Determine the (x, y) coordinate at the center of the cell enclosing the given text.  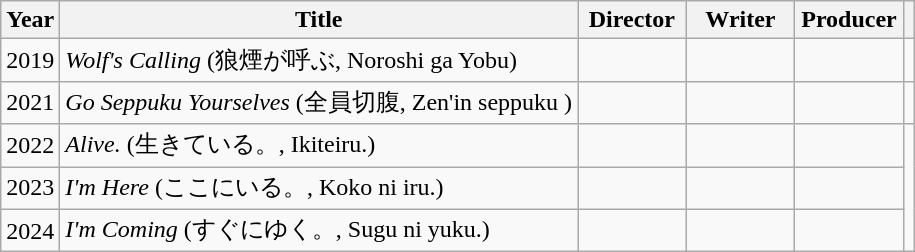
2023 (30, 188)
Alive. (生きている。, Ikiteiru.) (319, 146)
Wolf's Calling (狼煙が呼ぶ, Noroshi ga Yobu) (319, 60)
Director (632, 20)
2024 (30, 230)
I'm Coming (すぐにゆく。, Sugu ni yuku.) (319, 230)
Producer (850, 20)
Title (319, 20)
2022 (30, 146)
Year (30, 20)
Go Seppuku Yourselves (全員切腹, Zen'in seppuku ) (319, 102)
2019 (30, 60)
Writer (740, 20)
2021 (30, 102)
I'm Here (ここにいる。, Koko ni iru.) (319, 188)
